Pinpoint the cell where the given text exists, returning its (X, Y) midpoint coordinate. 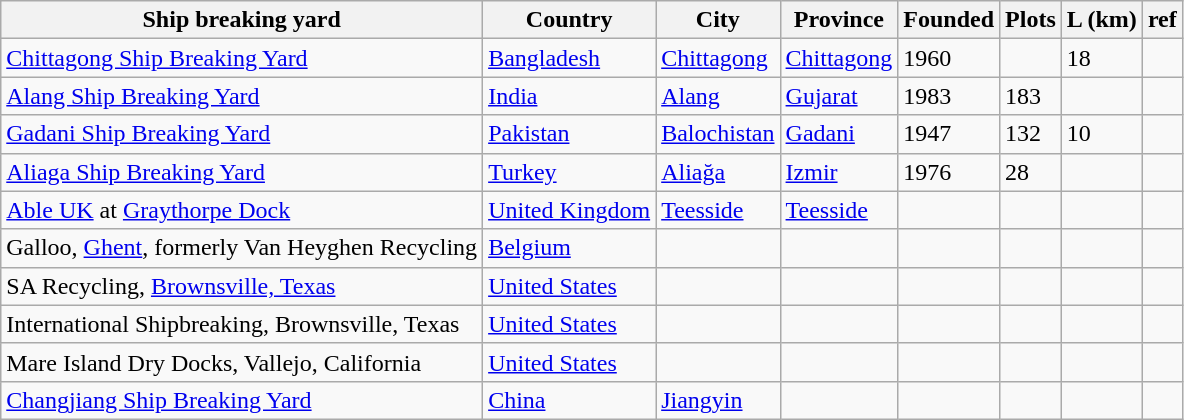
Gadani (839, 134)
Turkey (570, 172)
10 (1102, 134)
Belgium (570, 248)
Able UK at Graythorpe Dock (242, 210)
Plots (1031, 20)
Province (839, 20)
Mare Island Dry Docks, Vallejo, California (242, 362)
L (km) (1102, 20)
Alang (718, 96)
India (570, 96)
ref (1162, 20)
Balochistan (718, 134)
Alang Ship Breaking Yard (242, 96)
Bangladesh (570, 58)
Ship breaking yard (242, 20)
1947 (949, 134)
Changjiang Ship Breaking Yard (242, 400)
Izmir (839, 172)
Jiangyin (718, 400)
28 (1031, 172)
Founded (949, 20)
SA Recycling, Brownsville, Texas (242, 286)
Pakistan (570, 134)
Aliaga Ship Breaking Yard (242, 172)
United Kingdom (570, 210)
18 (1102, 58)
132 (1031, 134)
Aliağa (718, 172)
China (570, 400)
183 (1031, 96)
1983 (949, 96)
Gadani Ship Breaking Yard (242, 134)
International Shipbreaking, Brownsville, Texas (242, 324)
Gujarat (839, 96)
Chittagong Ship Breaking Yard (242, 58)
Galloo, Ghent, formerly Van Heyghen Recycling (242, 248)
Country (570, 20)
City (718, 20)
1960 (949, 58)
1976 (949, 172)
